For the text-containing cell, return its midpoint in (x, y) coordinate format. 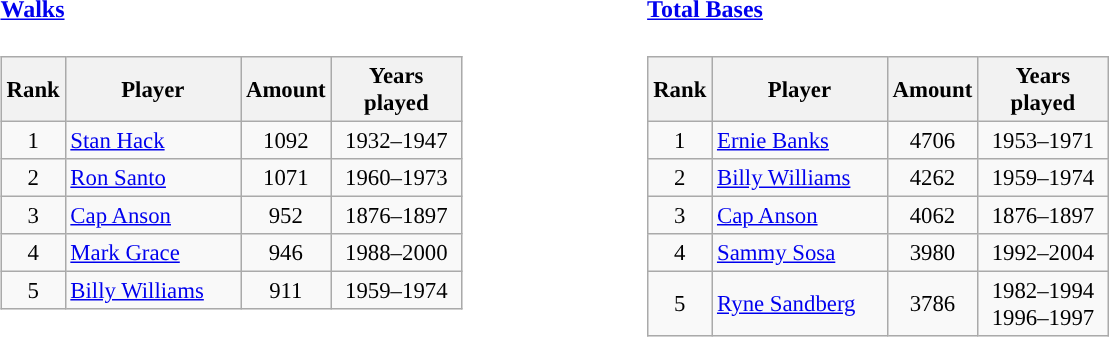
Sammy Sosa (800, 252)
Mark Grace (153, 252)
1953–1971 (1044, 140)
3786 (932, 304)
Stan Hack (153, 140)
1071 (286, 177)
Ernie Banks (800, 140)
Ron Santo (153, 177)
4062 (932, 215)
1992–2004 (1044, 252)
911 (286, 290)
4706 (932, 140)
1988–2000 (396, 252)
1960–1973 (396, 177)
946 (286, 252)
1092 (286, 140)
3980 (932, 252)
1932–1947 (396, 140)
1982–19941996–1997 (1044, 304)
Ryne Sandberg (800, 304)
952 (286, 215)
4262 (932, 177)
